Return (x, y) of the center of cell containing provided text 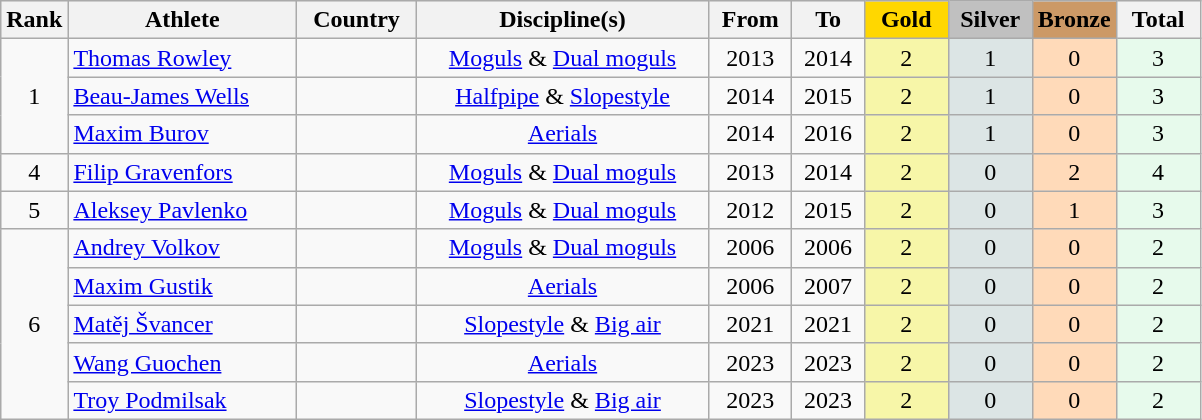
Silver (990, 20)
Thomas Rowley (182, 58)
Rank (34, 20)
Maxim Burov (182, 134)
Troy Podmilsak (182, 400)
Gold (906, 20)
Maxim Gustik (182, 286)
Beau-James Wells (182, 96)
Aleksey Pavlenko (182, 210)
From (750, 20)
Matěj Švancer (182, 324)
Bronze (1074, 20)
2016 (828, 134)
Andrey Volkov (182, 248)
2012 (750, 210)
6 (34, 324)
Total (1158, 20)
To (828, 20)
Discipline(s) (562, 20)
Wang Guochen (182, 362)
2007 (828, 286)
5 (34, 210)
Country (357, 20)
Halfpipe & Slopestyle (562, 96)
Athlete (182, 20)
Filip Gravenfors (182, 172)
